Locate the cell with the specified text and output its [X, Y] center coordinate. 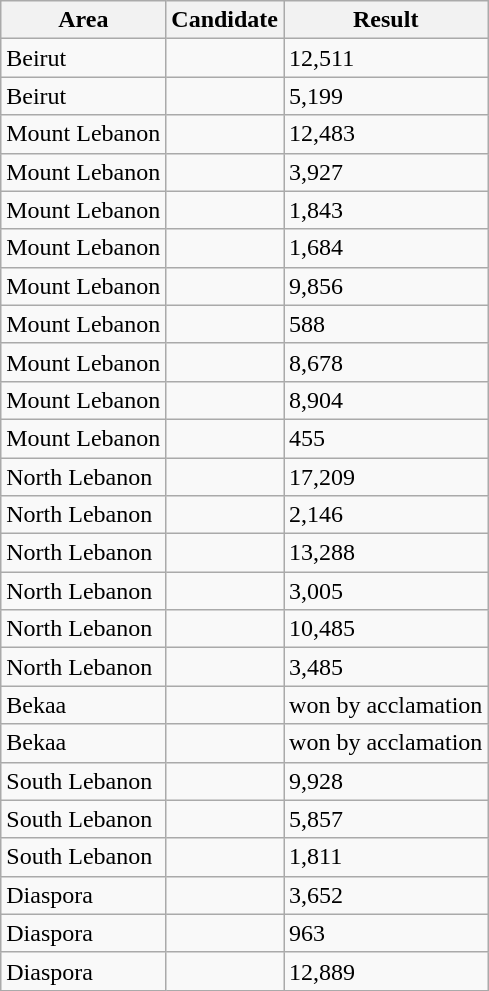
10,485 [386, 629]
9,928 [386, 781]
13,288 [386, 553]
5,857 [386, 819]
1,684 [386, 248]
8,678 [386, 362]
3,005 [386, 591]
2,146 [386, 515]
3,927 [386, 172]
Result [386, 20]
963 [386, 933]
Area [84, 20]
5,199 [386, 96]
1,811 [386, 857]
455 [386, 438]
12,889 [386, 971]
12,483 [386, 134]
588 [386, 324]
3,485 [386, 667]
8,904 [386, 400]
1,843 [386, 210]
17,209 [386, 477]
12,511 [386, 58]
9,856 [386, 286]
3,652 [386, 895]
Candidate [225, 20]
